Return (X, Y) of the center of cell containing provided text 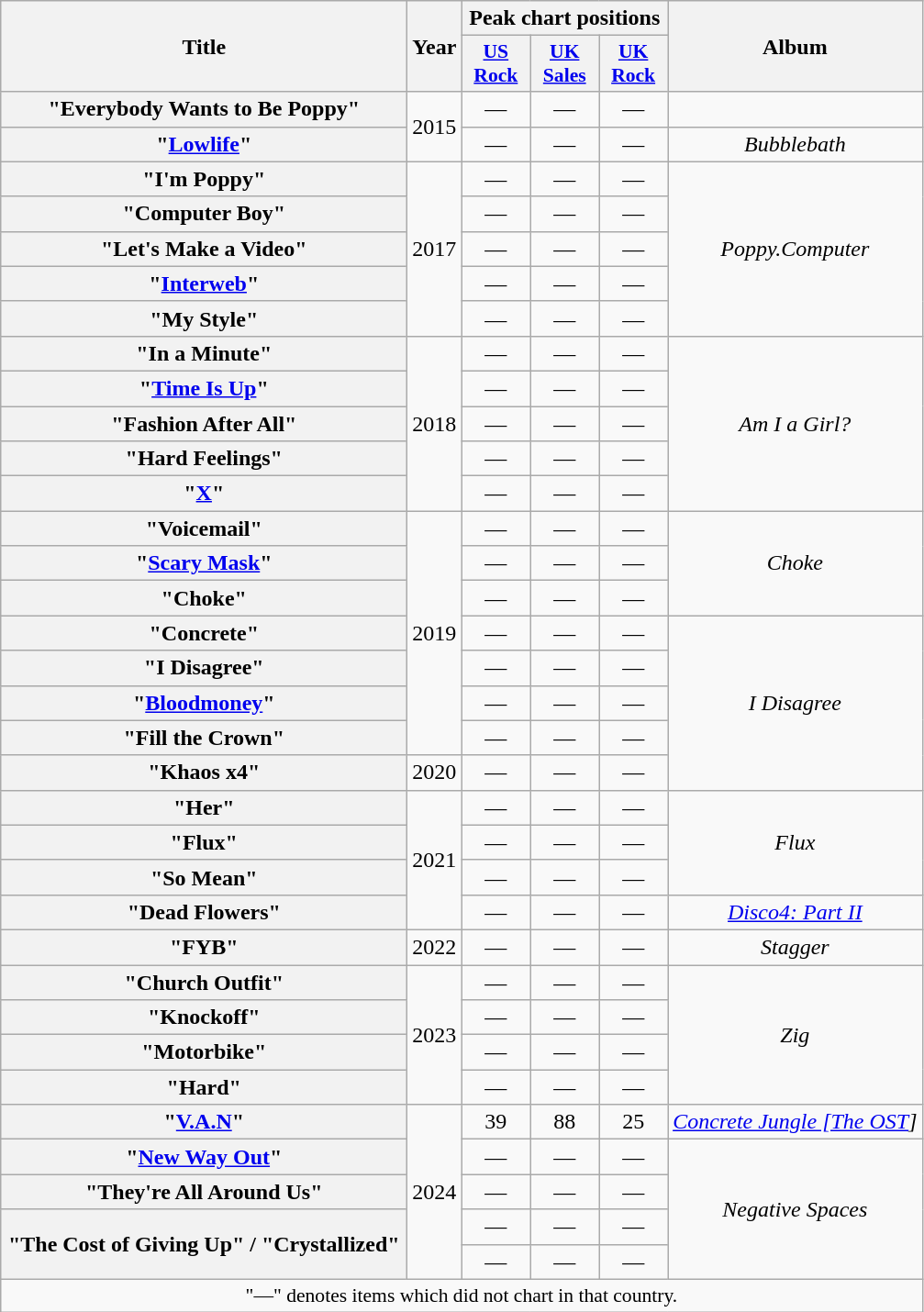
"Time Is Up" (204, 388)
25 (633, 1122)
Title (204, 46)
"They're All Around Us" (204, 1192)
"Let's Make a Video" (204, 249)
Album (796, 46)
"Motorbike" (204, 1052)
"Church Outfit" (204, 983)
"Dead Flowers" (204, 912)
2022 (435, 947)
Negative Spaces (796, 1209)
"Fill the Crown" (204, 738)
"X" (204, 494)
2018 (435, 423)
2020 (435, 773)
2017 (435, 249)
"Hard Feelings" (204, 459)
2024 (435, 1192)
"Voicemail" (204, 528)
"Computer Boy" (204, 214)
"The Cost of Giving Up" / "Crystallized" (204, 1244)
"V.A.N" (204, 1122)
Choke (796, 563)
"Her" (204, 807)
"Scary Mask" (204, 563)
Am I a Girl? (796, 423)
Year (435, 46)
"Choke" (204, 598)
Concrete Jungle [The OST] (796, 1122)
UKRock (633, 64)
"FYB" (204, 947)
USRock (495, 64)
39 (495, 1122)
2023 (435, 1035)
"Knockoff" (204, 1017)
"Concrete" (204, 633)
"New Way Out" (204, 1157)
UKSales (565, 64)
"Flux" (204, 842)
"Bloodmoney" (204, 703)
"Hard" (204, 1087)
2019 (435, 633)
"I'm Poppy" (204, 179)
"My Style" (204, 318)
Zig (796, 1035)
"Interweb" (204, 284)
"So Mean" (204, 877)
"Khaos x4" (204, 773)
"Fashion After All" (204, 423)
I Disagree (796, 703)
"—" denotes items which did not chart in that country. (462, 1295)
Disco4: Part II (796, 912)
2021 (435, 860)
"In a Minute" (204, 353)
Poppy.Computer (796, 249)
Stagger (796, 947)
"Lowlife" (204, 144)
88 (565, 1122)
2015 (435, 127)
Bubblebath (796, 144)
"I Disagree" (204, 668)
Flux (796, 842)
Peak chart positions (565, 18)
"Everybody Wants to Be Poppy" (204, 109)
